Extract the [X, Y] coordinate from the center of the cell holding the provided text.  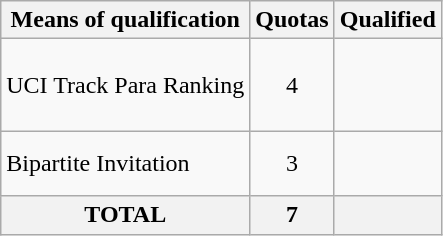
Means of qualification [126, 20]
UCI Track Para Ranking [126, 85]
Bipartite Invitation [126, 164]
7 [292, 215]
3 [292, 164]
Qualified [388, 20]
TOTAL [126, 215]
Quotas [292, 20]
4 [292, 85]
